Output the [X, Y] coordinate of the center of the cell containing the given text.  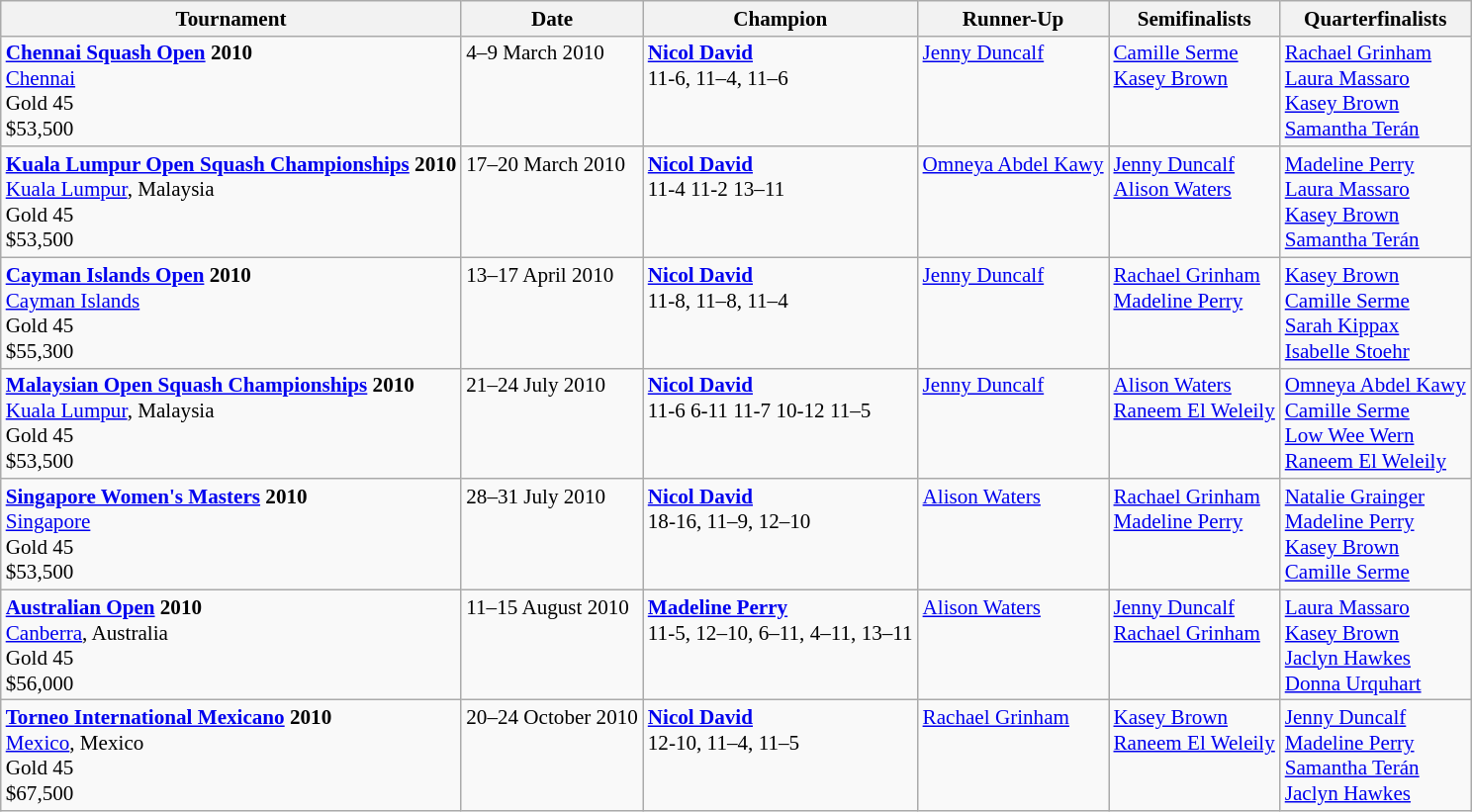
Natalie Grainger Madeline Perry Kasey Brown Camille Serme [1375, 534]
Omneya Abdel Kawy Camille Serme Low Wee Wern Raneem El Weleily [1375, 423]
20–24 October 2010 [552, 756]
Date [552, 18]
Quarterfinalists [1375, 18]
Nicol David18-16, 11–9, 12–10 [781, 534]
Camille Serme Kasey Brown [1195, 91]
Tournament [231, 18]
28–31 July 2010 [552, 534]
Kuala Lumpur Open Squash Championships 2010 Kuala Lumpur, MalaysiaGold 45$53,500 [231, 202]
Singapore Women's Masters 2010 SingaporeGold 45$53,500 [231, 534]
Champion [781, 18]
Alison Waters Raneem El Weleily [1195, 423]
Jenny Duncalf Alison Waters [1195, 202]
Madeline Perry11-5, 12–10, 6–11, 4–11, 13–11 [781, 645]
Rachael Grinham [1013, 756]
13–17 April 2010 [552, 313]
Australian Open 2010 Canberra, AustraliaGold 45$56,000 [231, 645]
4–9 March 2010 [552, 91]
Nicol David11-6 6-11 11-7 10-12 11–5 [781, 423]
Runner-Up [1013, 18]
Kasey Brown Raneem El Weleily [1195, 756]
Kasey Brown Camille Serme Sarah Kippax Isabelle Stoehr [1375, 313]
21–24 July 2010 [552, 423]
Nicol David11-8, 11–8, 11–4 [781, 313]
11–15 August 2010 [552, 645]
17–20 March 2010 [552, 202]
Nicol David11-6, 11–4, 11–6 [781, 91]
Laura Massaro Kasey Brown Jaclyn Hawkes Donna Urquhart [1375, 645]
Nicol David12-10, 11–4, 11–5 [781, 756]
Malaysian Open Squash Championships 2010 Kuala Lumpur, MalaysiaGold 45$53,500 [231, 423]
Cayman Islands Open 2010 Cayman IslandsGold 45$55,300 [231, 313]
Chennai Squash Open 2010 ChennaiGold 45$53,500 [231, 91]
Jenny Duncalf Madeline Perry Samantha Terán Jaclyn Hawkes [1375, 756]
Semifinalists [1195, 18]
Jenny Duncalf Rachael Grinham [1195, 645]
Omneya Abdel Kawy [1013, 202]
Nicol David11-4 11-2 13–11 [781, 202]
Madeline Perry Laura Massaro Kasey Brown Samantha Terán [1375, 202]
Torneo International Mexicano 2010 Mexico, MexicoGold 45$67,500 [231, 756]
Rachael Grinham Laura Massaro Kasey Brown Samantha Terán [1375, 91]
